Find where the given text appears and provide that cell's center as [x, y] coordinate. 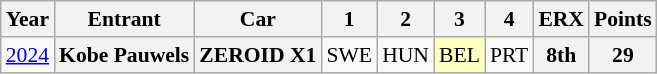
2024 [28, 55]
4 [509, 19]
ERX [561, 19]
Points [623, 19]
Car [258, 19]
SWE [349, 55]
3 [460, 19]
Entrant [124, 19]
ZEROID X1 [258, 55]
Kobe Pauwels [124, 55]
Year [28, 19]
1 [349, 19]
8th [561, 55]
BEL [460, 55]
HUN [406, 55]
PRT [509, 55]
2 [406, 19]
29 [623, 55]
